Capture the cell that displays the provided text and extract its (X, Y) central coordinate. 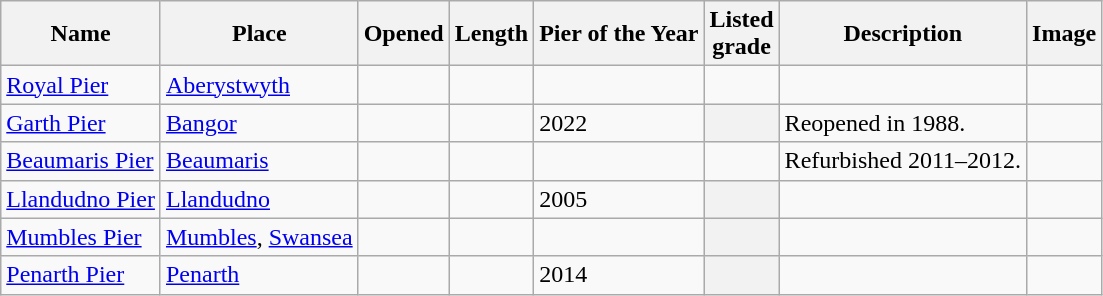
2005 (619, 199)
Mumbles Pier (81, 237)
Penarth Pier (81, 275)
2022 (619, 123)
Garth Pier (81, 123)
Name (81, 34)
Length (491, 34)
Listedgrade (742, 34)
Mumbles, Swansea (259, 237)
Pier of the Year (619, 34)
Image (1064, 34)
Refurbished 2011–2012. (902, 161)
Penarth (259, 275)
Bangor (259, 123)
Reopened in 1988. (902, 123)
Llandudno (259, 199)
Opened (404, 34)
Description (902, 34)
Royal Pier (81, 85)
2014 (619, 275)
Aberystwyth (259, 85)
Beaumaris (259, 161)
Place (259, 34)
Beaumaris Pier (81, 161)
Llandudno Pier (81, 199)
